Provide the [x, y] coordinate of the cell's center where the given text is located.  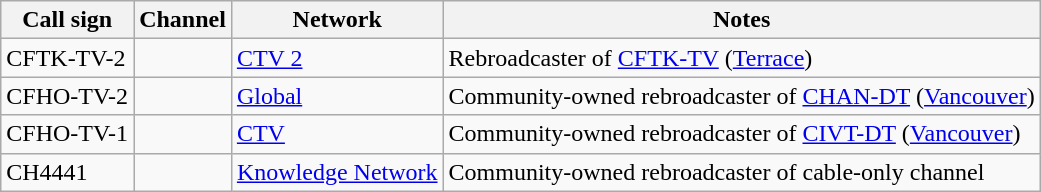
CFTK-TV-2 [68, 58]
Network [337, 20]
Channel [183, 20]
Rebroadcaster of CFTK-TV (Terrace) [742, 58]
Global [337, 96]
CTV [337, 134]
CH4441 [68, 172]
Knowledge Network [337, 172]
Notes [742, 20]
Community-owned rebroadcaster of CHAN-DT (Vancouver) [742, 96]
CFHO-TV-2 [68, 96]
Community-owned rebroadcaster of CIVT-DT (Vancouver) [742, 134]
CFHO-TV-1 [68, 134]
Call sign [68, 20]
CTV 2 [337, 58]
Community-owned rebroadcaster of cable-only channel [742, 172]
